Provide the [X, Y] coordinate of the cell's center where the given text is located.  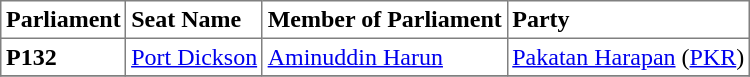
Pakatan Harapan (PKR) [628, 57]
P132 [64, 57]
Parliament [64, 20]
Port Dickson [194, 57]
Party [628, 20]
Member of Parliament [384, 20]
Seat Name [194, 20]
Aminuddin Harun [384, 57]
